For the text-containing cell, return its midpoint in (x, y) coordinate format. 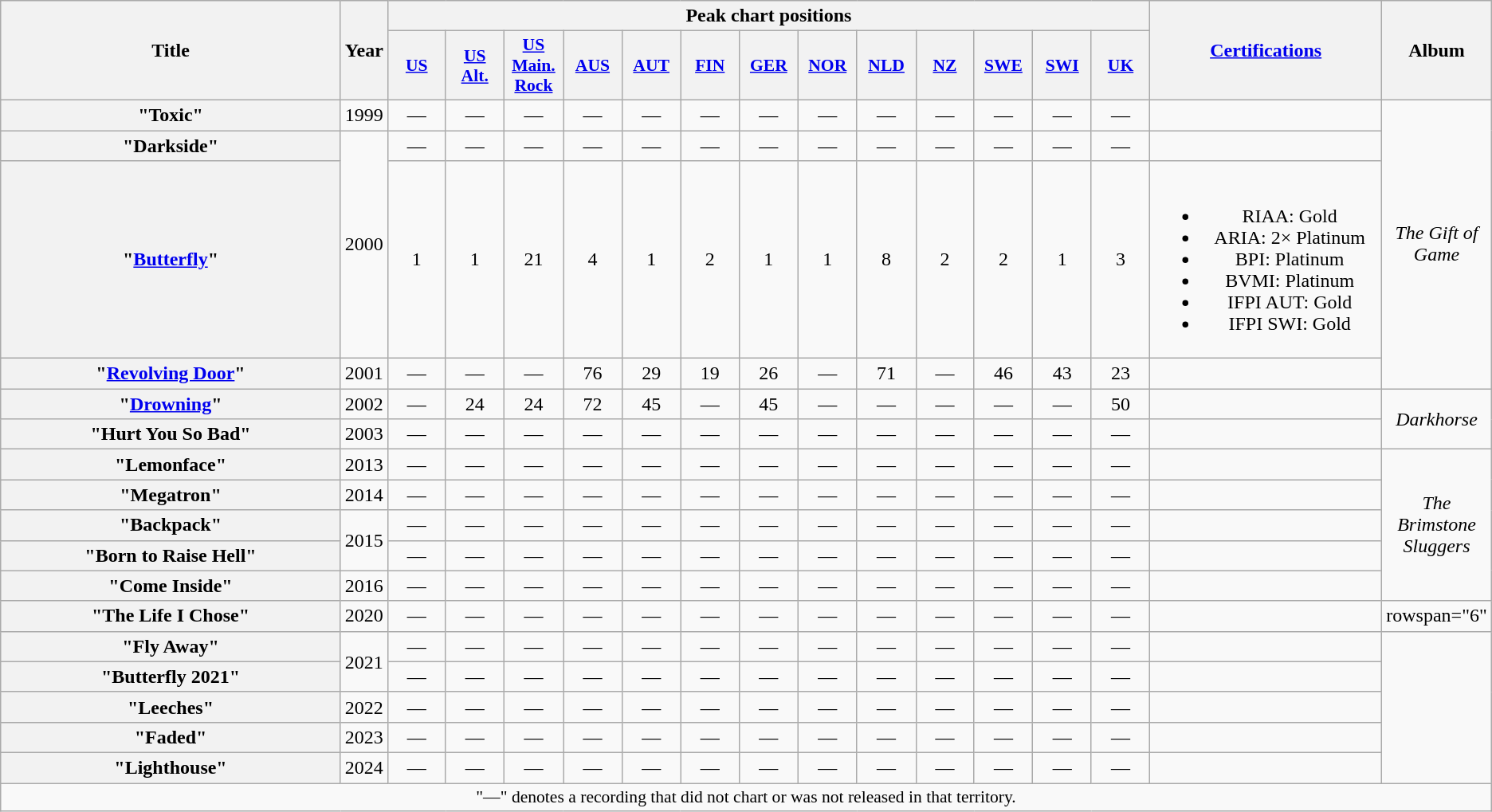
50 (1121, 404)
"Megatron" (171, 495)
"Butterfly 2021" (171, 677)
AUT (651, 65)
3 (1121, 260)
"Fly Away" (171, 646)
26 (768, 374)
19 (709, 374)
"Faded" (171, 737)
2001 (363, 374)
"Darkside" (171, 146)
23 (1121, 374)
2002 (363, 404)
AUS (593, 65)
4 (593, 260)
US (416, 65)
"Lemonface" (171, 465)
2023 (363, 737)
Year (363, 51)
"Come Inside" (171, 586)
2013 (363, 465)
8 (886, 260)
Album (1437, 51)
RIAA: GoldARIA: 2× PlatinumBPI: PlatinumBVMI: PlatinumIFPI AUT: GoldIFPI SWI: Gold (1266, 260)
2020 (363, 616)
The Brimstone Sluggers (1437, 525)
"Hurt You So Bad" (171, 434)
"Born to Raise Hell" (171, 555)
Peak chart positions (768, 16)
2000 (363, 245)
"—" denotes a recording that did not chart or was not released in that territory. (746, 797)
rowspan="6" (1437, 616)
"Drowning" (171, 404)
NOR (827, 65)
NLD (886, 65)
2021 (363, 661)
1999 (363, 115)
2003 (363, 434)
SWE (1003, 65)
Darkhorse (1437, 419)
"The Life I Chose" (171, 616)
"Butterfly" (171, 260)
Title (171, 51)
43 (1062, 374)
"Revolving Door" (171, 374)
"Backpack" (171, 525)
2016 (363, 586)
Certifications (1266, 51)
2014 (363, 495)
"Toxic" (171, 115)
2015 (363, 540)
"Leeches" (171, 707)
USMain. Rock (533, 65)
NZ (945, 65)
2024 (363, 767)
GER (768, 65)
21 (533, 260)
46 (1003, 374)
29 (651, 374)
SWI (1062, 65)
FIN (709, 65)
"Lighthouse" (171, 767)
USAlt. (475, 65)
71 (886, 374)
The Gift of Game (1437, 244)
72 (593, 404)
2022 (363, 707)
76 (593, 374)
UK (1121, 65)
